Capture the cell that displays the provided text and extract its [X, Y] central coordinate. 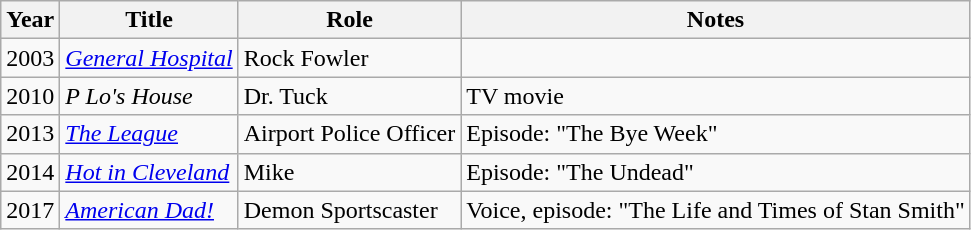
The League [149, 134]
2014 [30, 172]
Airport Police Officer [350, 134]
Mike [350, 172]
Notes [716, 20]
Episode: "The Bye Week" [716, 134]
P Lo's House [149, 96]
Demon Sportscaster [350, 210]
2017 [30, 210]
2013 [30, 134]
Hot in Cleveland [149, 172]
Title [149, 20]
Voice, episode: "The Life and Times of Stan Smith" [716, 210]
Episode: "The Undead" [716, 172]
Dr. Tuck [350, 96]
General Hospital [149, 58]
American Dad! [149, 210]
Rock Fowler [350, 58]
2003 [30, 58]
Year [30, 20]
TV movie [716, 96]
2010 [30, 96]
Role [350, 20]
